Output the [x, y] coordinate of the center of the cell containing the given text.  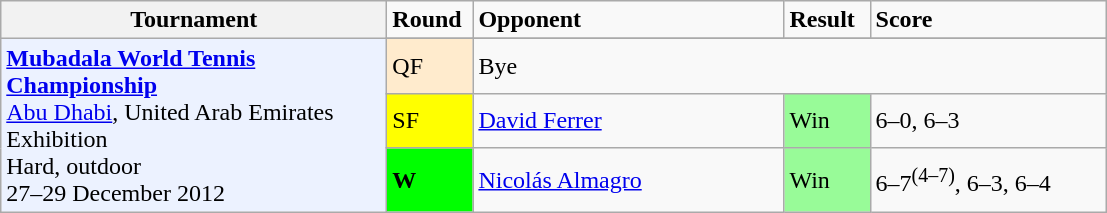
QF [430, 66]
W [430, 180]
6–7(4–7), 6–3, 6–4 [988, 180]
Score [988, 20]
SF [430, 120]
Mubadala World Tennis Championship Abu Dhabi, United Arab Emirates Exhibition Hard, outdoor 27–29 December 2012 [194, 126]
Result [827, 20]
Opponent [628, 20]
Round [430, 20]
6–0, 6–3 [988, 120]
Nicolás Almagro [628, 180]
Tournament [194, 20]
Bye [790, 66]
David Ferrer [628, 120]
